Locate the cell with the specified text and output its (X, Y) center coordinate. 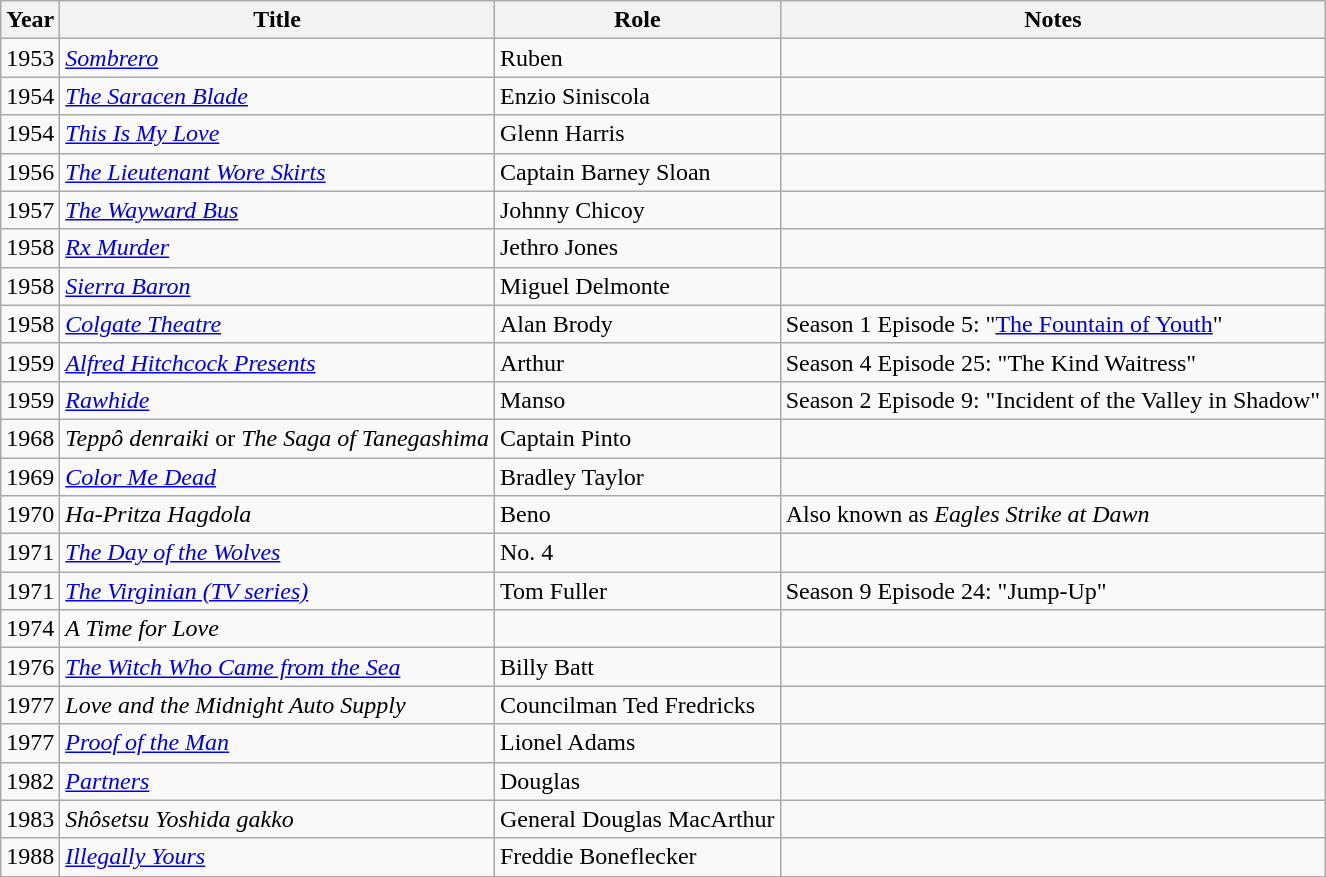
1976 (30, 667)
Shôsetsu Yoshida gakko (278, 819)
Teppô denraiki or The Saga of Tanegashima (278, 438)
1968 (30, 438)
Partners (278, 781)
The Day of the Wolves (278, 553)
Color Me Dead (278, 477)
General Douglas MacArthur (637, 819)
Captain Barney Sloan (637, 172)
Sierra Baron (278, 286)
1953 (30, 58)
Alfred Hitchcock Presents (278, 362)
Jethro Jones (637, 248)
1969 (30, 477)
Enzio Siniscola (637, 96)
Ruben (637, 58)
Tom Fuller (637, 591)
Manso (637, 400)
The Lieutenant Wore Skirts (278, 172)
Beno (637, 515)
Sombrero (278, 58)
Douglas (637, 781)
Johnny Chicoy (637, 210)
Colgate Theatre (278, 324)
Glenn Harris (637, 134)
Miguel Delmonte (637, 286)
Year (30, 20)
Season 4 Episode 25: "The Kind Waitress" (1052, 362)
Illegally Yours (278, 857)
1957 (30, 210)
A Time for Love (278, 629)
1983 (30, 819)
Season 2 Episode 9: "Incident of the Valley in Shadow" (1052, 400)
Freddie Boneflecker (637, 857)
1982 (30, 781)
Proof of the Man (278, 743)
1956 (30, 172)
1970 (30, 515)
Alan Brody (637, 324)
1988 (30, 857)
Billy Batt (637, 667)
No. 4 (637, 553)
Title (278, 20)
Captain Pinto (637, 438)
Ha-Pritza Hagdola (278, 515)
Lionel Adams (637, 743)
This Is My Love (278, 134)
The Virginian (TV series) (278, 591)
Season 1 Episode 5: "The Fountain of Youth" (1052, 324)
Councilman Ted Fredricks (637, 705)
Rx Murder (278, 248)
Notes (1052, 20)
Role (637, 20)
Also known as Eagles Strike at Dawn (1052, 515)
The Saracen Blade (278, 96)
1974 (30, 629)
The Wayward Bus (278, 210)
Arthur (637, 362)
The Witch Who Came from the Sea (278, 667)
Love and the Midnight Auto Supply (278, 705)
Bradley Taylor (637, 477)
Season 9 Episode 24: "Jump-Up" (1052, 591)
Rawhide (278, 400)
